Capture the cell that displays the provided text and extract its [x, y] central coordinate. 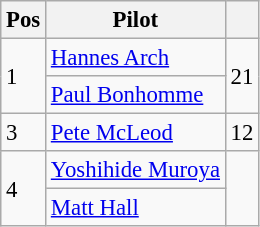
Pos [24, 20]
Yoshihide Muroya [136, 170]
4 [24, 188]
21 [242, 76]
Matt Hall [136, 208]
1 [24, 76]
Paul Bonhomme [136, 95]
3 [24, 133]
Pilot [136, 20]
Pete McLeod [136, 133]
Hannes Arch [136, 58]
12 [242, 133]
